Capture the cell that displays the provided text and extract its [X, Y] central coordinate. 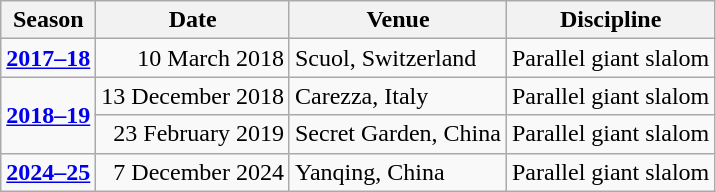
23 February 2019 [193, 134]
13 December 2018 [193, 96]
Secret Garden, China [398, 134]
Discipline [610, 20]
Date [193, 20]
Season [48, 20]
2018–19 [48, 115]
Scuol, Switzerland [398, 58]
7 December 2024 [193, 172]
Yanqing, China [398, 172]
10 March 2018 [193, 58]
2024–25 [48, 172]
2017–18 [48, 58]
Venue [398, 20]
Carezza, Italy [398, 96]
